Detect which cell encompasses the target text, then output its [X, Y] center coordinate. 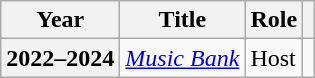
Role [274, 20]
2022–2024 [60, 58]
Year [60, 20]
Title [182, 20]
Music Bank [182, 58]
Host [274, 58]
